Detect which cell encompasses the target text, then output its (x, y) center coordinate. 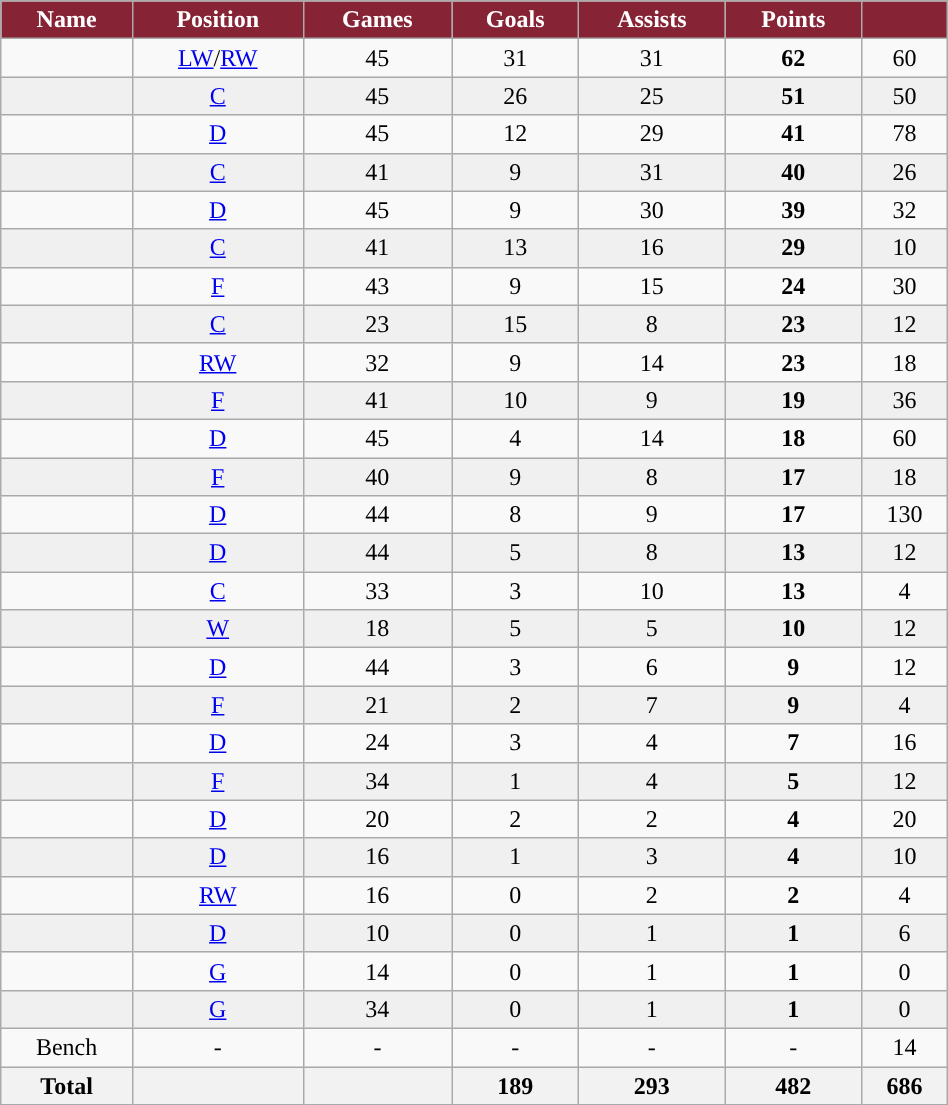
Position (218, 20)
39 (794, 210)
Name (67, 20)
62 (794, 58)
LW/RW (218, 58)
Bench (67, 1047)
21 (378, 705)
36 (905, 400)
482 (794, 1085)
W (218, 629)
Assists (652, 20)
25 (652, 96)
189 (516, 1085)
43 (378, 286)
19 (794, 400)
293 (652, 1085)
51 (794, 96)
50 (905, 96)
130 (905, 515)
Total (67, 1085)
33 (378, 591)
686 (905, 1085)
Goals (516, 20)
78 (905, 134)
Points (794, 20)
Games (378, 20)
